Provide the (X, Y) coordinate of the cell's center where the given text is located.  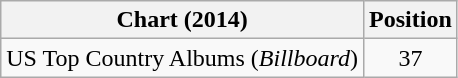
Position (411, 20)
Chart (2014) (182, 20)
37 (411, 58)
US Top Country Albums (Billboard) (182, 58)
